Output the [x, y] coordinate of the center of the cell containing the given text.  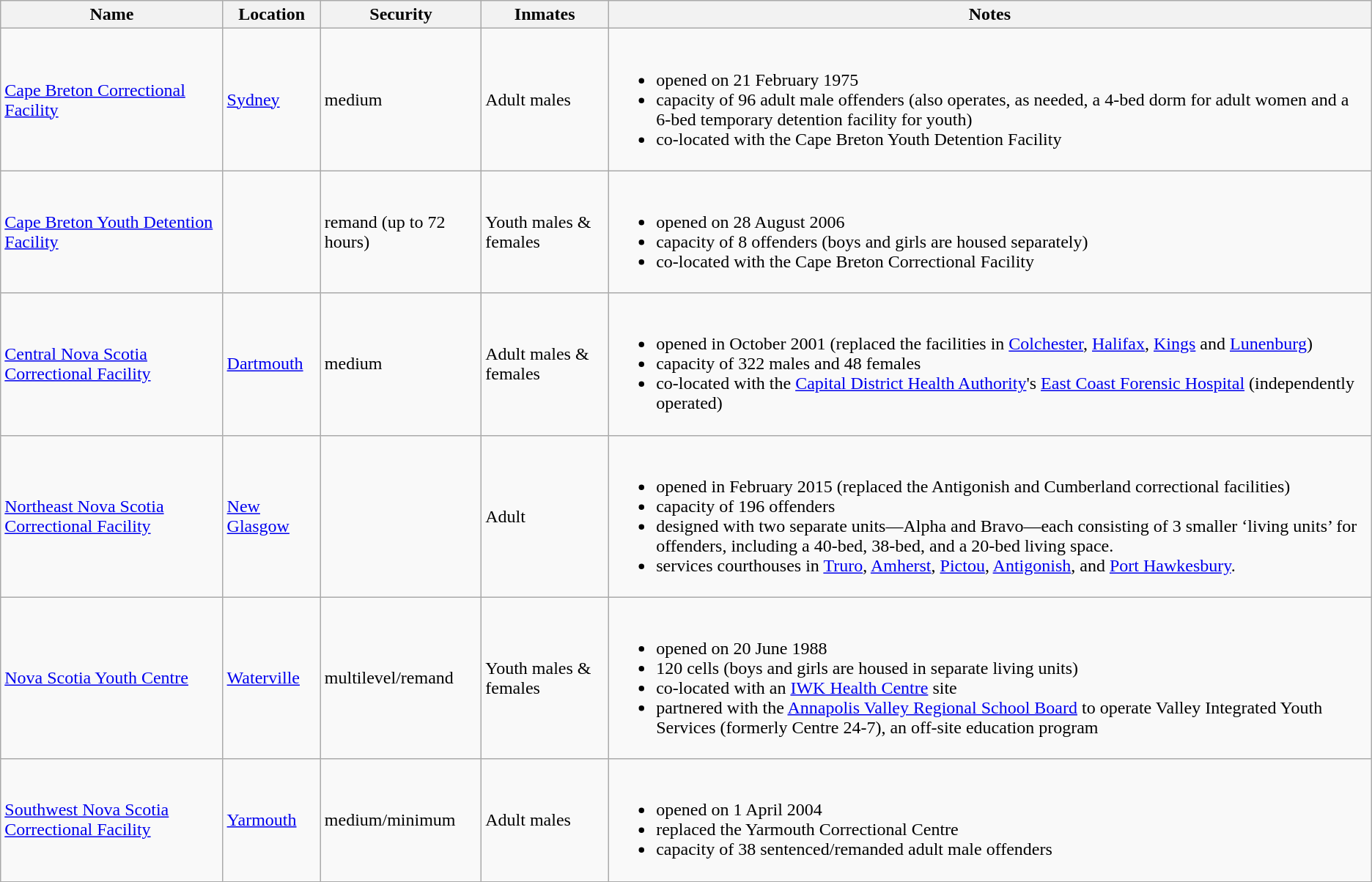
Notes [990, 15]
medium/minimum [400, 820]
Yarmouth [271, 820]
Sydney [271, 100]
Location [271, 15]
remand (up to 72 hours) [400, 231]
Central Nova Scotia Correctional Facility [111, 364]
multilevel/remand [400, 678]
Inmates [545, 15]
Cape Breton Youth Detention Facility [111, 231]
Northeast Nova Scotia Correctional Facility [111, 516]
New Glasgow [271, 516]
Name [111, 15]
Cape Breton Correctional Facility [111, 100]
Adult [545, 516]
Adult males & females [545, 364]
Waterville [271, 678]
Southwest Nova Scotia Correctional Facility [111, 820]
Dartmouth [271, 364]
Nova Scotia Youth Centre [111, 678]
opened on 1 April 2004replaced the Yarmouth Correctional Centrecapacity of 38 sentenced/remanded adult male offenders [990, 820]
Security [400, 15]
opened on 28 August 2006capacity of 8 offenders (boys and girls are housed separately)co-located with the Cape Breton Correctional Facility [990, 231]
